Locate the cell with the specified text and output its [x, y] center coordinate. 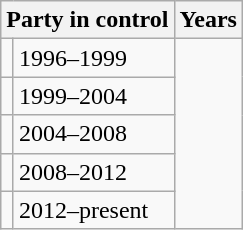
Party in control [88, 20]
2012–present [94, 210]
2004–2008 [94, 134]
Years [208, 20]
1999–2004 [94, 96]
2008–2012 [94, 172]
1996–1999 [94, 58]
